Determine the [X, Y] coordinate at the center of the cell enclosing the given text.  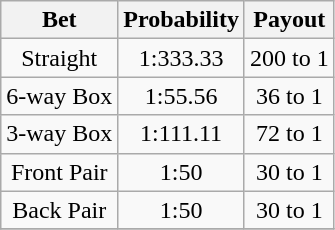
Straight [60, 58]
3-way Box [60, 134]
Payout [289, 20]
Front Pair [60, 172]
200 to 1 [289, 58]
6-way Box [60, 96]
72 to 1 [289, 134]
1:111.11 [182, 134]
1:55.56 [182, 96]
1:333.33 [182, 58]
Bet [60, 20]
36 to 1 [289, 96]
Probability [182, 20]
Back Pair [60, 210]
